Search for the cell housing the specified text and yield its [x, y] center coordinate. 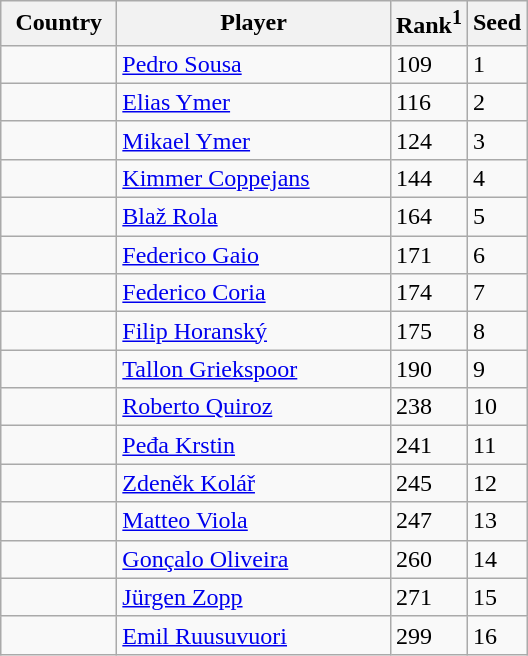
14 [496, 559]
Gonçalo Oliveira [254, 559]
5 [496, 217]
11 [496, 445]
6 [496, 255]
116 [428, 102]
15 [496, 597]
13 [496, 521]
Federico Coria [254, 293]
2 [496, 102]
Matteo Viola [254, 521]
Blaž Rola [254, 217]
Peđa Krstin [254, 445]
8 [496, 331]
299 [428, 635]
245 [428, 483]
Player [254, 24]
Pedro Sousa [254, 64]
Elias Ymer [254, 102]
10 [496, 407]
16 [496, 635]
171 [428, 255]
3 [496, 140]
4 [496, 178]
Federico Gaio [254, 255]
Kimmer Coppejans [254, 178]
124 [428, 140]
Jürgen Zopp [254, 597]
Tallon Griekspoor [254, 369]
Rank1 [428, 24]
247 [428, 521]
7 [496, 293]
Roberto Quiroz [254, 407]
Emil Ruusuvuori [254, 635]
9 [496, 369]
1 [496, 64]
Filip Horanský [254, 331]
144 [428, 178]
175 [428, 331]
109 [428, 64]
12 [496, 483]
Seed [496, 24]
Mikael Ymer [254, 140]
271 [428, 597]
164 [428, 217]
174 [428, 293]
241 [428, 445]
190 [428, 369]
238 [428, 407]
Zdeněk Kolář [254, 483]
Country [59, 24]
260 [428, 559]
